Return [x, y] of the center of cell containing provided text 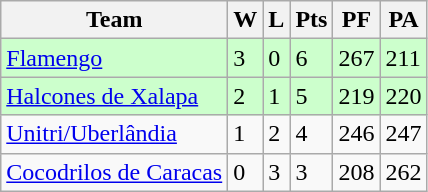
267 [356, 58]
247 [404, 134]
246 [356, 134]
5 [312, 96]
Cocodrilos de Caracas [114, 172]
Halcones de Xalapa [114, 96]
220 [404, 96]
Team [114, 20]
L [276, 20]
Flamengo [114, 58]
211 [404, 58]
Pts [312, 20]
219 [356, 96]
PA [404, 20]
6 [312, 58]
262 [404, 172]
PF [356, 20]
208 [356, 172]
Unitri/Uberlândia [114, 134]
4 [312, 134]
W [246, 20]
